Locate the cell with the specified text and output its [x, y] center coordinate. 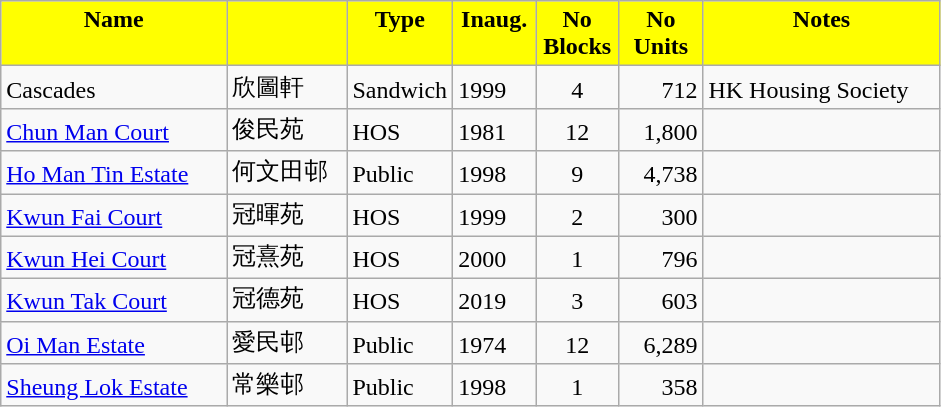
愛民邨 [287, 342]
欣圖軒 [287, 88]
Inaug. [494, 34]
603 [661, 300]
796 [661, 258]
Name [114, 34]
No Blocks [578, 34]
Kwun Tak Court [114, 300]
Sheung Lok Estate [114, 386]
何文田邨 [287, 172]
俊民苑 [287, 130]
2 [578, 216]
4,738 [661, 172]
1974 [494, 342]
Chun Man Court [114, 130]
2000 [494, 258]
HK Housing Society [822, 88]
冠暉苑 [287, 216]
3 [578, 300]
300 [661, 216]
358 [661, 386]
Notes [822, 34]
Sandwich [400, 88]
1981 [494, 130]
Oi Man Estate [114, 342]
常樂邨 [287, 386]
9 [578, 172]
Cascades [114, 88]
Kwun Fai Court [114, 216]
Type [400, 34]
冠熹苑 [287, 258]
Kwun Hei Court [114, 258]
冠德苑 [287, 300]
1,800 [661, 130]
No Units [661, 34]
2019 [494, 300]
6,289 [661, 342]
Ho Man Tin Estate [114, 172]
4 [578, 88]
712 [661, 88]
